Pinpoint the cell where the given text exists, returning its [x, y] midpoint coordinate. 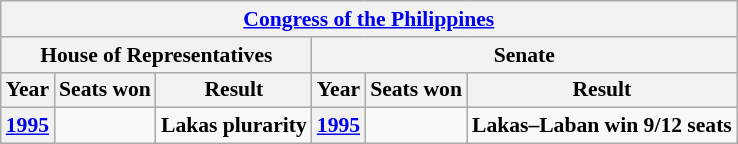
Congress of the Philippines [369, 19]
Senate [524, 55]
Lakas–Laban win 9/12 seats [602, 126]
House of Representatives [156, 55]
Lakas plurarity [234, 126]
